Identify which cell holds the provided text, then report its (X, Y) central coordinate. 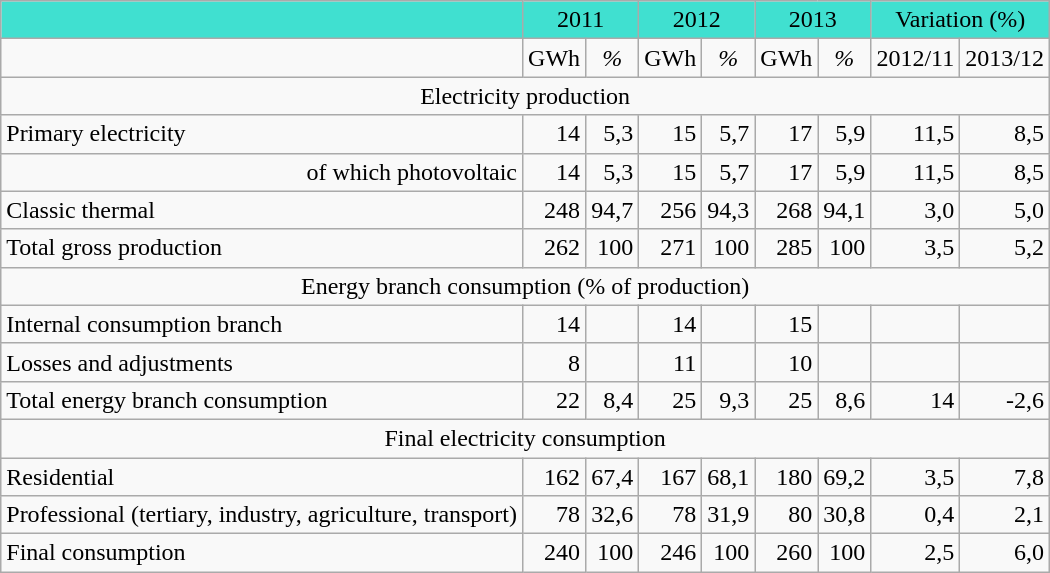
Variation (%) (960, 20)
Electricity production (526, 96)
2013 (813, 20)
240 (554, 553)
180 (786, 477)
94,7 (612, 210)
10 (786, 362)
31,9 (728, 515)
69,2 (844, 477)
Primary electricity (262, 134)
248 (554, 210)
2,5 (916, 553)
5,0 (1005, 210)
2013/12 (1005, 58)
2,1 (1005, 515)
94,3 (728, 210)
7,8 (1005, 477)
8,6 (844, 400)
3,0 (916, 210)
167 (670, 477)
5,2 (1005, 248)
32,6 (612, 515)
11 (670, 362)
271 (670, 248)
67,4 (612, 477)
Total gross production (262, 248)
Energy branch consumption (% of production) (526, 286)
6,0 (1005, 553)
2012 (697, 20)
Professional (tertiary, industry, agriculture, transport) (262, 515)
Losses and adjustments (262, 362)
8 (554, 362)
162 (554, 477)
Final electricity consumption (526, 438)
-2,6 (1005, 400)
0,4 (916, 515)
2011 (581, 20)
Final consumption (262, 553)
262 (554, 248)
9,3 (728, 400)
246 (670, 553)
80 (786, 515)
256 (670, 210)
94,1 (844, 210)
Total energy branch consumption (262, 400)
2012/11 (916, 58)
8,4 (612, 400)
Internal consumption branch (262, 324)
Classic thermal (262, 210)
285 (786, 248)
Residential (262, 477)
68,1 (728, 477)
30,8 (844, 515)
268 (786, 210)
of which photovoltaic (262, 172)
22 (554, 400)
260 (786, 553)
